Search for the cell housing the specified text and yield its [X, Y] center coordinate. 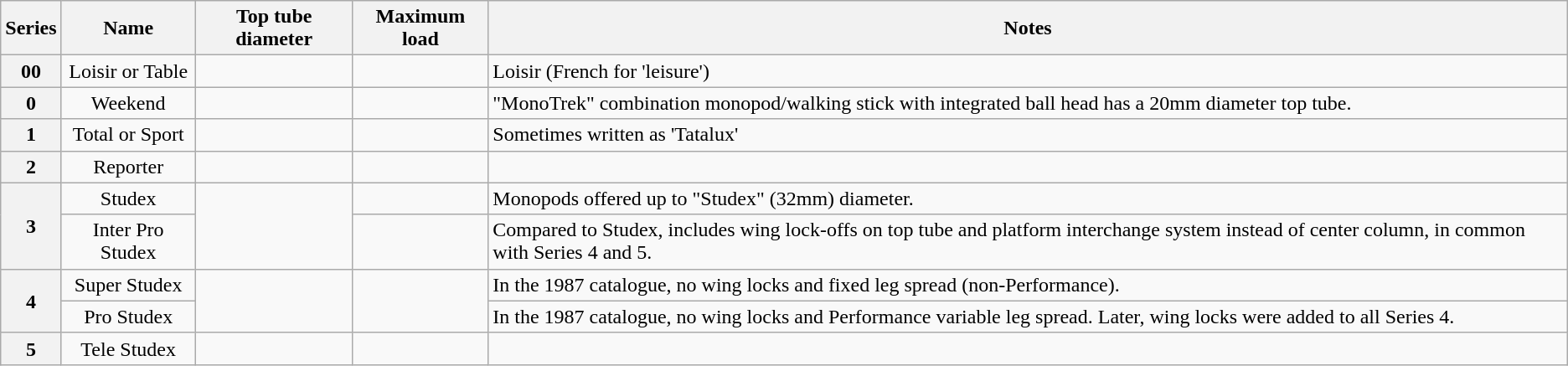
Notes [1028, 28]
In the 1987 catalogue, no wing locks and fixed leg spread (non-Performance). [1028, 285]
Loisir (French for 'leisure') [1028, 71]
Monopods offered up to "Studex" (32mm) diameter. [1028, 198]
00 [31, 71]
Compared to Studex, includes wing lock-offs on top tube and platform interchange system instead of center column, in common with Series 4 and 5. [1028, 241]
In the 1987 catalogue, no wing locks and Performance variable leg spread. Later, wing locks were added to all Series 4. [1028, 317]
Pro Studex [128, 317]
Top tube diameter [274, 28]
"MonoTrek" combination monopod/walking stick with integrated ball head has a 20mm diameter top tube. [1028, 103]
Super Studex [128, 285]
Sometimes written as 'Tatalux' [1028, 135]
Weekend [128, 103]
Reporter [128, 167]
4 [31, 301]
5 [31, 348]
Total or Sport [128, 135]
1 [31, 135]
0 [31, 103]
3 [31, 226]
2 [31, 167]
Studex [128, 198]
Loisir or Table [128, 71]
Tele Studex [128, 348]
Series [31, 28]
Maximum load [420, 28]
Name [128, 28]
Inter Pro Studex [128, 241]
